From the cell containing the given text, extract its center point as [x, y] coordinate. 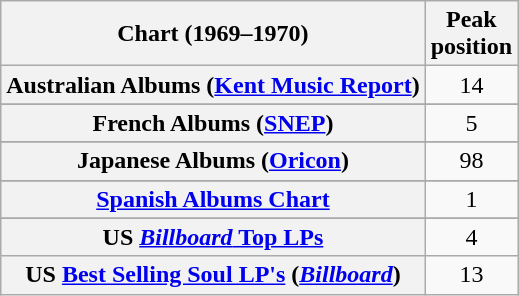
14 [471, 85]
1 [471, 199]
Peakposition [471, 34]
Australian Albums (Kent Music Report) [213, 85]
Spanish Albums Chart [213, 199]
Chart (1969–1970) [213, 34]
98 [471, 161]
US Best Selling Soul LP's (Billboard) [213, 275]
13 [471, 275]
US Billboard Top LPs [213, 237]
5 [471, 123]
4 [471, 237]
French Albums (SNEP) [213, 123]
Japanese Albums (Oricon) [213, 161]
